Provide the (x, y) coordinate of the cell's center where the given text is located.  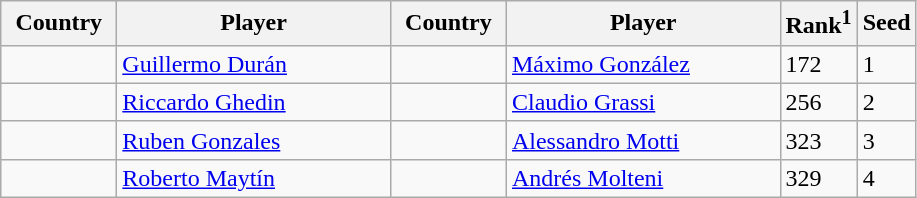
3 (886, 140)
172 (818, 64)
Roberto Maytín (254, 178)
Rank1 (818, 24)
329 (818, 178)
Guillermo Durán (254, 64)
Riccardo Ghedin (254, 102)
323 (818, 140)
2 (886, 102)
Claudio Grassi (643, 102)
Ruben Gonzales (254, 140)
Seed (886, 24)
Alessandro Motti (643, 140)
4 (886, 178)
Andrés Molteni (643, 178)
1 (886, 64)
Máximo González (643, 64)
256 (818, 102)
